Extract the (X, Y) coordinate from the center of the cell holding the provided text.  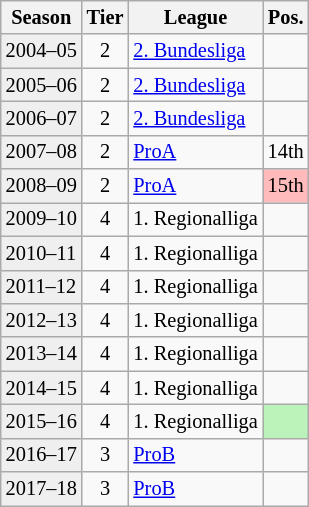
2009–10 (42, 219)
2013–14 (42, 354)
2016–17 (42, 455)
2015–16 (42, 421)
2008–09 (42, 186)
2005–06 (42, 85)
2004–05 (42, 51)
2011–12 (42, 287)
Tier (106, 17)
Season (42, 17)
2014–15 (42, 388)
2006–07 (42, 118)
2010–11 (42, 253)
2017–18 (42, 489)
14th (286, 152)
2007–08 (42, 152)
Pos. (286, 17)
League (195, 17)
2012–13 (42, 320)
15th (286, 186)
